For the text-containing cell, return its midpoint in (x, y) coordinate format. 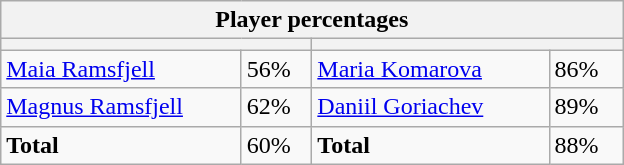
Player percentages (312, 20)
88% (586, 145)
Daniil Goriachev (430, 107)
Maia Ramsfjell (122, 69)
Magnus Ramsfjell (122, 107)
56% (276, 69)
Maria Komarova (430, 69)
86% (586, 69)
89% (586, 107)
62% (276, 107)
60% (276, 145)
